Search for the cell housing the specified text and yield its (x, y) center coordinate. 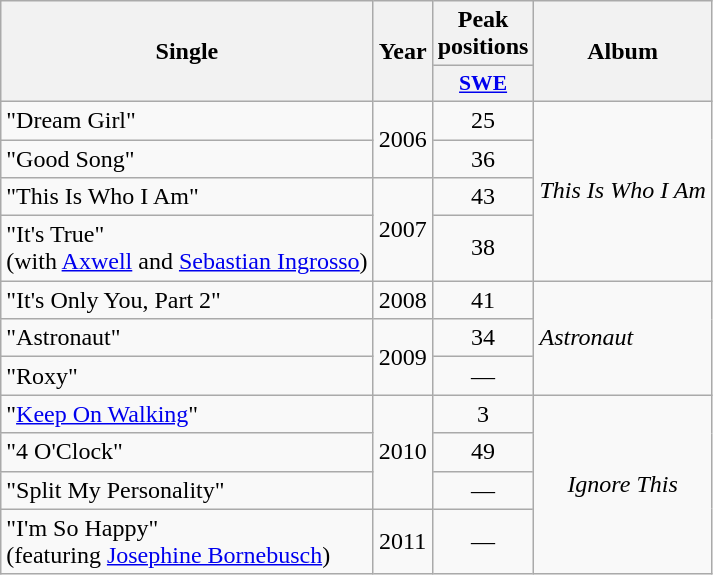
"Split My Personality" (187, 490)
25 (483, 120)
Single (187, 52)
"Dream Girl" (187, 120)
41 (483, 300)
2010 (402, 452)
38 (483, 248)
Ignore This (622, 484)
"It's Only You, Part 2" (187, 300)
"This Is Who I Am" (187, 197)
SWE (483, 84)
Peak positions (483, 34)
34 (483, 338)
"4 O'Clock" (187, 452)
2007 (402, 230)
2009 (402, 357)
This Is Who I Am (622, 190)
Album (622, 52)
2006 (402, 139)
"Roxy" (187, 376)
36 (483, 159)
43 (483, 197)
"Keep On Walking" (187, 414)
3 (483, 414)
2008 (402, 300)
"Astronaut" (187, 338)
"Good Song" (187, 159)
"I'm So Happy"(featuring Josephine Bornebusch) (187, 542)
Year (402, 52)
Astronaut (622, 338)
"It's True" (with Axwell and Sebastian Ingrosso) (187, 248)
49 (483, 452)
2011 (402, 542)
